Detect which cell encompasses the target text, then output its (X, Y) center coordinate. 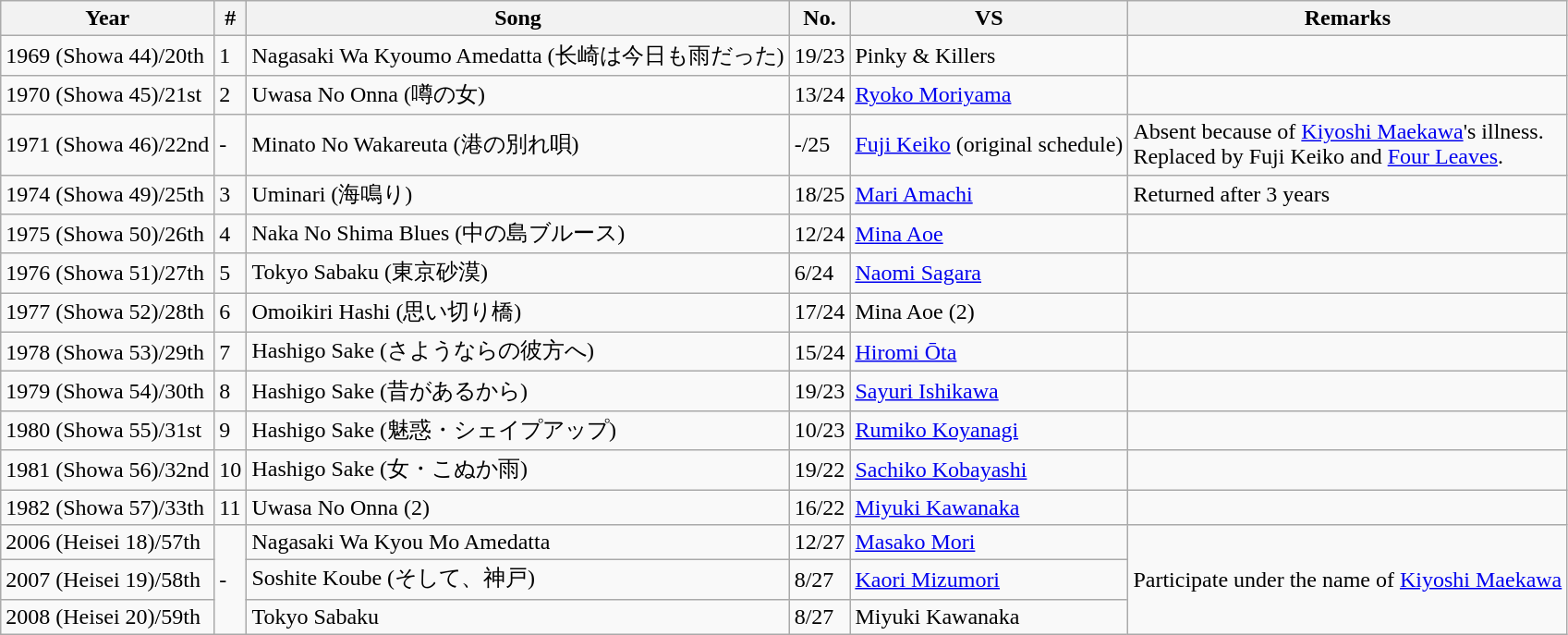
-/25 (820, 144)
Ryoko Moriyama (989, 94)
1 (231, 55)
6 (231, 312)
Sayuri Ishikawa (989, 392)
3 (231, 194)
1977 (Showa 52)/28th (107, 312)
Uwasa No Onna (2) (517, 507)
7 (231, 351)
4 (231, 235)
Hashigo Sake (魅惑・シェイプアップ) (517, 431)
Returned after 3 years (1347, 194)
8 (231, 392)
Hashigo Sake (女・こぬか雨) (517, 470)
Participate under the name of Kiyoshi Maekawa (1347, 580)
12/24 (820, 235)
Mina Aoe (2) (989, 312)
Remarks (1347, 18)
Year (107, 18)
1974 (Showa 49)/25th (107, 194)
2008 (Heisei 20)/59th (107, 617)
Mari Amachi (989, 194)
Fuji Keiko (original schedule) (989, 144)
2007 (Heisei 19)/58th (107, 580)
13/24 (820, 94)
1976 (Showa 51)/27th (107, 274)
Mina Aoe (989, 235)
19/22 (820, 470)
6/24 (820, 274)
Pinky & Killers (989, 55)
Hashigo Sake (昔があるから) (517, 392)
1971 (Showa 46)/22nd (107, 144)
5 (231, 274)
Masako Mori (989, 543)
Absent because of Kiyoshi Maekawa's illness.Replaced by Fuji Keiko and Four Leaves. (1347, 144)
1969 (Showa 44)/20th (107, 55)
Sachiko Kobayashi (989, 470)
10/23 (820, 431)
Soshite Koube (そして、神戸) (517, 580)
Naka No Shima Blues (中の島ブルース) (517, 235)
Rumiko Koyanagi (989, 431)
11 (231, 507)
1970 (Showa 45)/21st (107, 94)
Uminari (海鳴り) (517, 194)
1975 (Showa 50)/26th (107, 235)
1980 (Showa 55)/31st (107, 431)
12/27 (820, 543)
Tokyo Sabaku (東京砂漠) (517, 274)
2006 (Heisei 18)/57th (107, 543)
Kaori Mizumori (989, 580)
Nagasaki Wa Kyou Mo Amedatta (517, 543)
10 (231, 470)
1979 (Showa 54)/30th (107, 392)
1982 (Showa 57)/33th (107, 507)
# (231, 18)
Song (517, 18)
17/24 (820, 312)
1981 (Showa 56)/32nd (107, 470)
Minato No Wakareuta (港の別れ唄) (517, 144)
9 (231, 431)
Hiromi Ōta (989, 351)
Tokyo Sabaku (517, 617)
16/22 (820, 507)
Hashigo Sake (さようならの彼方へ) (517, 351)
Uwasa No Onna (噂の女) (517, 94)
Naomi Sagara (989, 274)
18/25 (820, 194)
2 (231, 94)
Omoikiri Hashi (思い切り橋) (517, 312)
VS (989, 18)
15/24 (820, 351)
Nagasaki Wa Kyoumo Amedatta (长崎は今日も雨だった) (517, 55)
No. (820, 18)
1978 (Showa 53)/29th (107, 351)
